Determine the (x, y) coordinate at the center of the cell enclosing the given text.  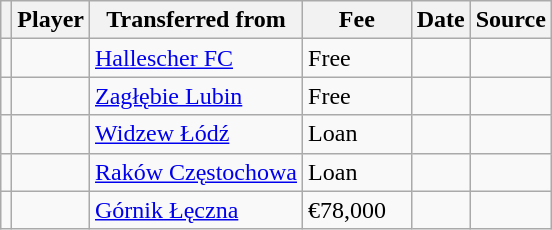
Hallescher FC (196, 58)
Date (440, 20)
Player (51, 20)
Transferred from (196, 20)
Widzew Łódź (196, 134)
Fee (358, 20)
Górnik Łęczna (196, 210)
Zagłębie Lubin (196, 96)
Raków Częstochowa (196, 172)
Source (510, 20)
€78,000 (358, 210)
